Scan for the cell matching the given text and deliver its [X, Y] coordinate at center. 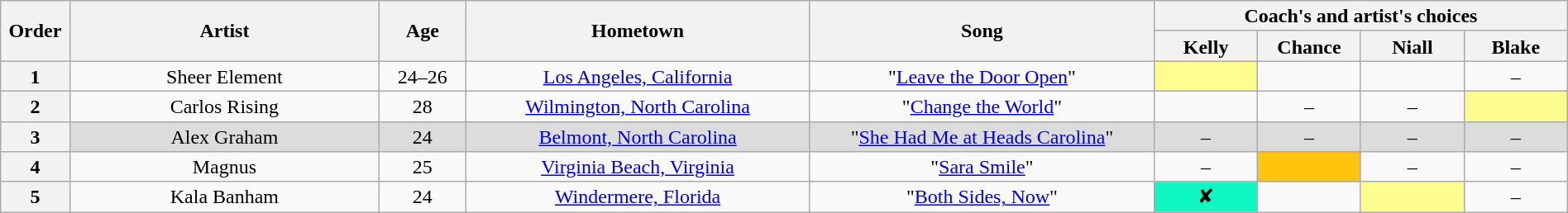
Los Angeles, California [638, 76]
5 [35, 196]
Kelly [1206, 46]
Song [982, 31]
"Both Sides, Now" [982, 196]
Chance [1310, 46]
Magnus [225, 167]
Carlos Rising [225, 106]
24–26 [423, 76]
Age [423, 31]
Hometown [638, 31]
4 [35, 167]
Niall [1413, 46]
"She Had Me at Heads Carolina" [982, 137]
Windermere, Florida [638, 196]
Belmont, North Carolina [638, 137]
Blake [1515, 46]
1 [35, 76]
Order [35, 31]
Coach's and artist's choices [1361, 17]
Alex Graham [225, 137]
"Sara Smile" [982, 167]
Kala Banham [225, 196]
Virginia Beach, Virginia [638, 167]
✘ [1206, 196]
Sheer Element [225, 76]
"Change the World" [982, 106]
3 [35, 137]
2 [35, 106]
25 [423, 167]
Wilmington, North Carolina [638, 106]
28 [423, 106]
Artist [225, 31]
"Leave the Door Open" [982, 76]
